Find where the given text appears and provide that cell's center as [x, y] coordinate. 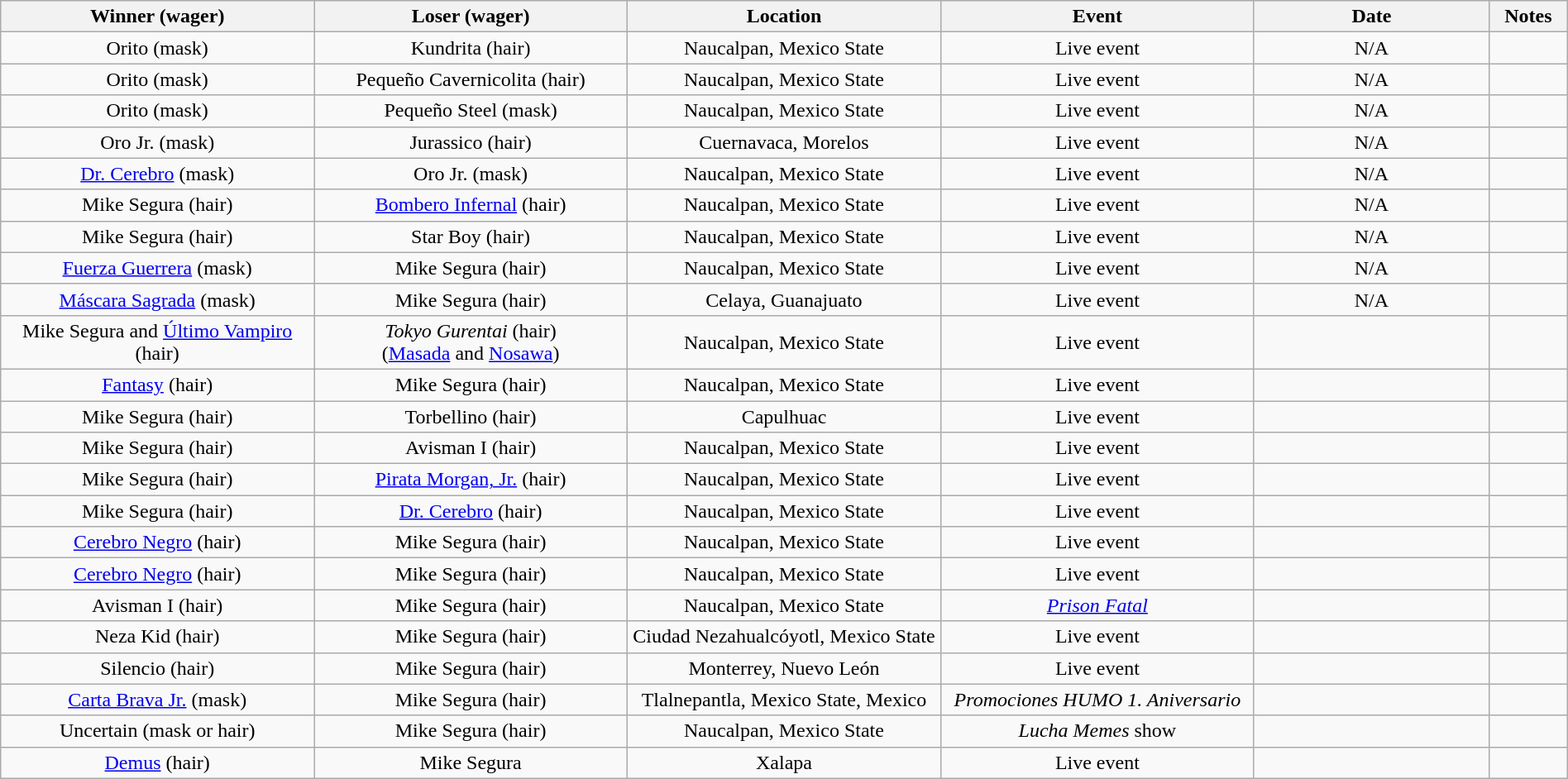
Date [1371, 17]
Pequeño Steel (mask) [471, 111]
Máscara Sagrada (mask) [157, 299]
Fuerza Guerrera (mask) [157, 268]
Pequeño Cavernicolita (hair) [471, 79]
Uncertain (mask or hair) [157, 731]
Jurassico (hair) [471, 142]
Mike Segura and Último Vampiro (hair) [157, 342]
Ciudad Nezahualcóyotl, Mexico State [784, 637]
Torbellino (hair) [471, 416]
Demus (hair) [157, 762]
Loser (wager) [471, 17]
Fantasy (hair) [157, 385]
Celaya, Guanajuato [784, 299]
Promociones HUMO 1. Aniversario [1097, 700]
Star Boy (hair) [471, 237]
Carta Brava Jr. (mask) [157, 700]
Mike Segura [471, 762]
Prison Fatal [1097, 605]
Dr. Cerebro (hair) [471, 511]
Bombero Infernal (hair) [471, 205]
Winner (wager) [157, 17]
Silencio (hair) [157, 668]
Location [784, 17]
Monterrey, Nuevo León [784, 668]
Kundrita (hair) [471, 48]
Notes [1528, 17]
Event [1097, 17]
Tlalnepantla, Mexico State, Mexico [784, 700]
Lucha Memes show [1097, 731]
Xalapa [784, 762]
Neza Kid (hair) [157, 637]
Cuernavaca, Morelos [784, 142]
Capulhuac [784, 416]
Tokyo Gurentai (hair)(Masada and Nosawa) [471, 342]
Pirata Morgan, Jr. (hair) [471, 480]
Dr. Cerebro (mask) [157, 174]
